Provide the [X, Y] coordinate of the cell's center where the given text is located.  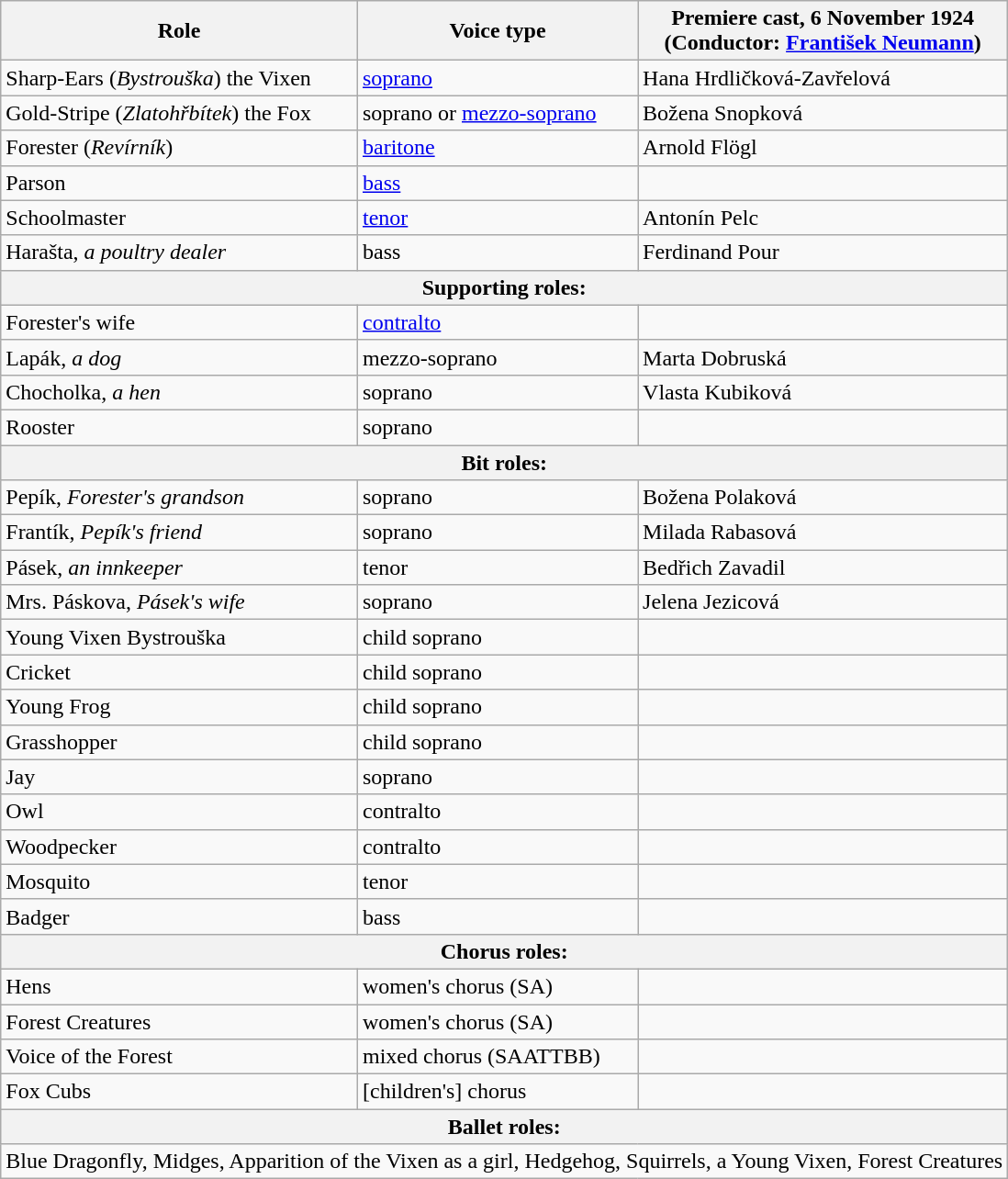
Jelena Jezicová [823, 602]
Voice of the Forest [180, 1057]
Rooster [180, 427]
Arnold Flögl [823, 148]
Sharp-Ears (Bystrouška) the Vixen [180, 78]
Cricket [180, 672]
[children's] chorus [498, 1092]
Gold-Stripe (Zlatohřbítek) the Fox [180, 113]
Badger [180, 916]
Ferdinand Pour [823, 253]
Young Vixen Bystrouška [180, 637]
Blue Dragonfly, Midges, Apparition of the Vixen as a girl, Hedgehog, Squirrels, a Young Vixen, Forest Creatures [505, 1162]
Mrs. Páskova, Pásek's wife [180, 602]
Chorus roles: [505, 951]
Božena Polaková [823, 498]
Marta Dobruská [823, 357]
Frantík, Pepík's friend [180, 533]
Bit roles: [505, 462]
Pásek, an innkeeper [180, 567]
Bedřich Zavadil [823, 567]
Milada Rabasová [823, 533]
Jay [180, 777]
Schoolmaster [180, 218]
Hana Hrdličková-Zavřelová [823, 78]
Voice type [498, 31]
Woodpecker [180, 847]
Ballet roles: [505, 1127]
Božena Snopková [823, 113]
soprano or mezzo-soprano [498, 113]
Hens [180, 986]
Owl [180, 812]
Role [180, 31]
Forester (Revírník) [180, 148]
Young Frog [180, 707]
Fox Cubs [180, 1092]
Grasshopper [180, 742]
Vlasta Kubiková [823, 392]
Chocholka, a hen [180, 392]
mezzo-soprano [498, 357]
Harašta, a poultry dealer [180, 253]
mixed chorus (SAATTBB) [498, 1057]
Forester's wife [180, 322]
Parson [180, 183]
Supporting roles: [505, 287]
Premiere cast, 6 November 1924(Conductor: František Neumann) [823, 31]
Lapák, a dog [180, 357]
Antonín Pelc [823, 218]
Forest Creatures [180, 1022]
baritone [498, 148]
Pepík, Forester's grandson [180, 498]
Mosquito [180, 881]
